Return (x, y) of the center of cell containing provided text 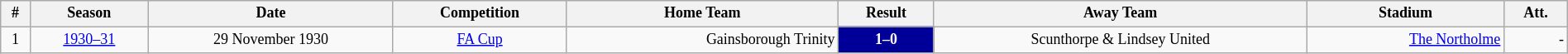
1930–31 (89, 40)
Home Team (703, 13)
FA Cup (480, 40)
Scunthorpe & Lindsey United (1120, 40)
Gainsborough Trinity (703, 40)
29 November 1930 (271, 40)
Date (271, 13)
1 (15, 40)
Competition (480, 13)
- (1537, 40)
Season (89, 13)
Stadium (1406, 13)
Result (887, 13)
Away Team (1120, 13)
1–0 (887, 40)
Att. (1537, 13)
The Northolme (1406, 40)
# (15, 13)
